Return the [x, y] coordinate for the center point of the cell that contains the specified text.  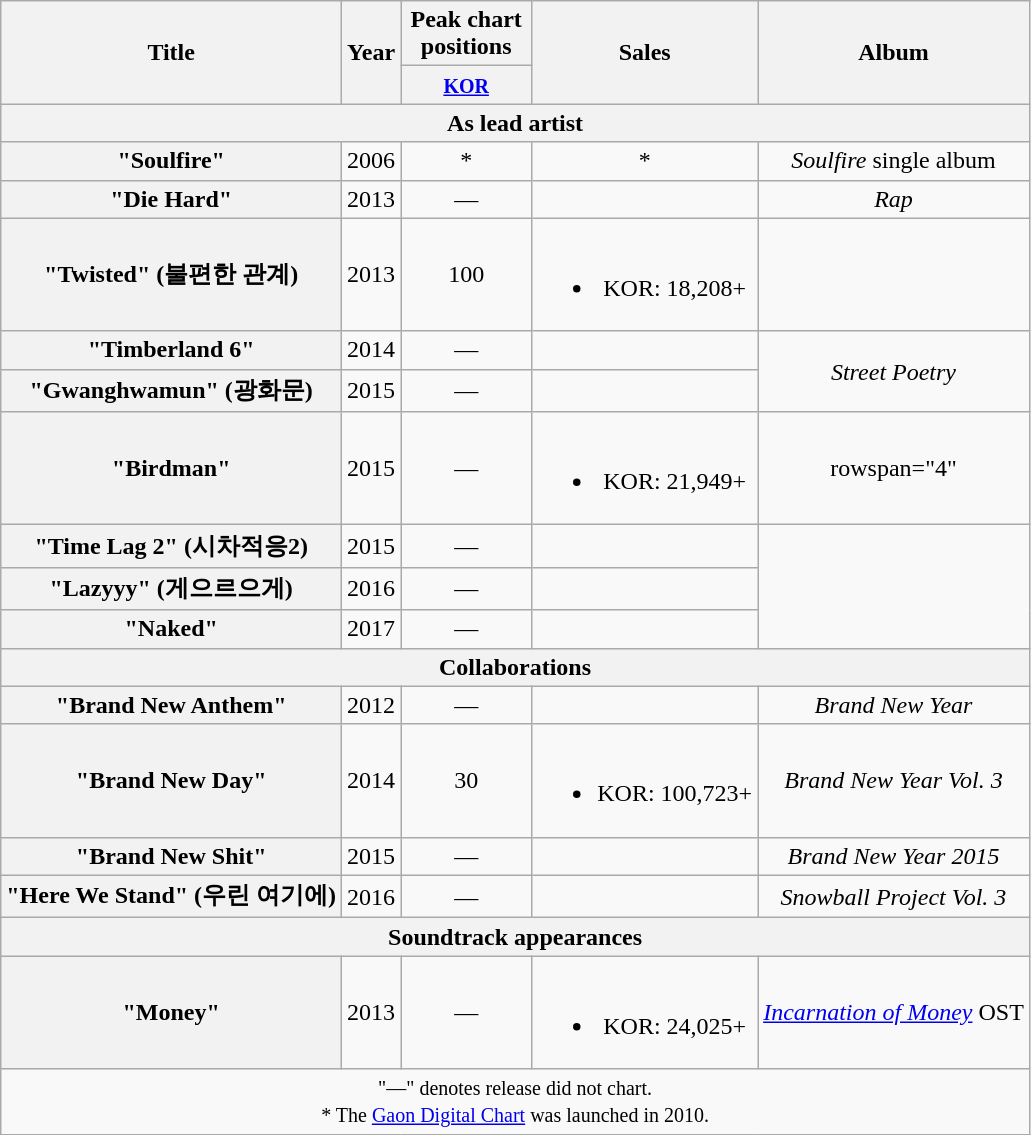
KOR [466, 85]
"—" denotes release did not chart.* The Gaon Digital Chart was launched in 2010. [516, 1102]
"Timberland 6" [172, 350]
KOR: 18,208+ [645, 274]
"Brand New Shit" [172, 856]
"Naked" [172, 629]
"Twisted" (불편한 관계) [172, 274]
2017 [372, 629]
Collaborations [516, 667]
Incarnation of Money OST [894, 1012]
KOR: 100,723+ [645, 780]
Year [372, 52]
As lead artist [516, 123]
"Money" [172, 1012]
Soundtrack appearances [516, 937]
"Lazyyy" (게으르으게) [172, 588]
30 [466, 780]
"Soulfire" [172, 161]
2012 [372, 705]
Sales [645, 52]
"Time Lag 2" (시차적응2) [172, 546]
"Die Hard" [172, 199]
rowspan="4" [894, 468]
2006 [372, 161]
100 [466, 274]
"Here We Stand" (우린 여기에) [172, 896]
Peak chart positions [466, 34]
Rap [894, 199]
KOR: 24,025+ [645, 1012]
"Gwanghwamun" (광화문) [172, 390]
Soulfire single album [894, 161]
Brand New Year 2015 [894, 856]
Brand New Year Vol. 3 [894, 780]
Brand New Year [894, 705]
"Brand New Anthem" [172, 705]
Album [894, 52]
Snowball Project Vol. 3 [894, 896]
"Birdman" [172, 468]
KOR: 21,949+ [645, 468]
Title [172, 52]
"Brand New Day" [172, 780]
Street Poetry [894, 372]
